Provide the [x, y] coordinate of the cell's center where the given text is located.  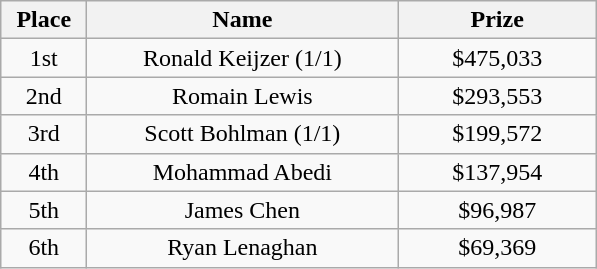
Romain Lewis [242, 96]
6th [44, 248]
Ryan Lenaghan [242, 248]
$475,033 [498, 58]
1st [44, 58]
Place [44, 20]
$293,553 [498, 96]
Ronald Keijzer (1/1) [242, 58]
$96,987 [498, 210]
2nd [44, 96]
3rd [44, 134]
$199,572 [498, 134]
Prize [498, 20]
Scott Bohlman (1/1) [242, 134]
$137,954 [498, 172]
$69,369 [498, 248]
Mohammad Abedi [242, 172]
Name [242, 20]
James Chen [242, 210]
5th [44, 210]
4th [44, 172]
